Return [X, Y] of the center of cell containing provided text 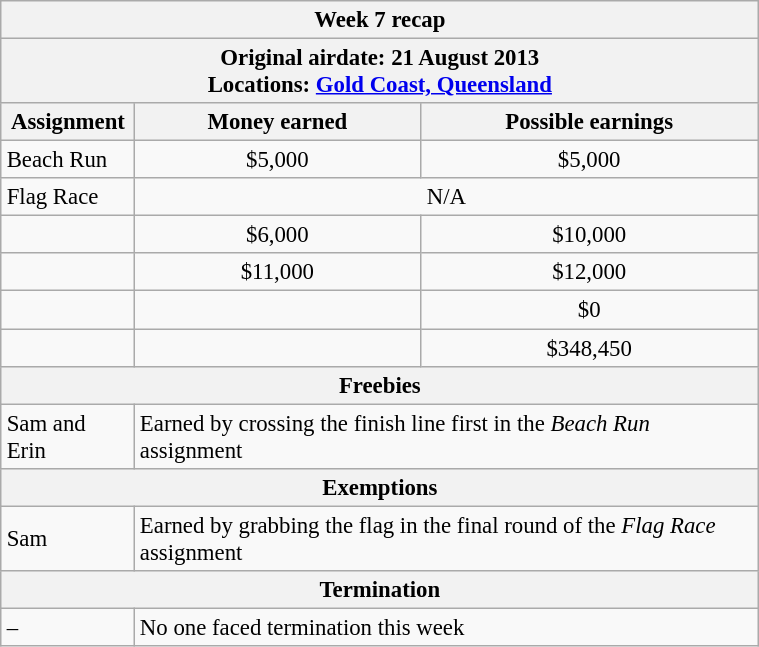
Week 7 recap [380, 20]
Original airdate: 21 August 2013Locations: Gold Coast, Queensland [380, 70]
$10,000 [589, 235]
$6,000 [278, 235]
Possible earnings [589, 122]
Beach Run [68, 160]
$11,000 [278, 272]
Assignment [68, 122]
Earned by crossing the finish line first in the Beach Run assignment [447, 436]
Freebies [380, 385]
– [68, 627]
Termination [380, 589]
Sam [68, 538]
Sam and Erin [68, 436]
Earned by grabbing the flag in the final round of the Flag Race assignment [447, 538]
No one faced termination this week [447, 627]
N/A [447, 197]
Money earned [278, 122]
Exemptions [380, 487]
$348,450 [589, 347]
Flag Race [68, 197]
$0 [589, 310]
$12,000 [589, 272]
